Provide the [X, Y] coordinate of the cell's center where the given text is located.  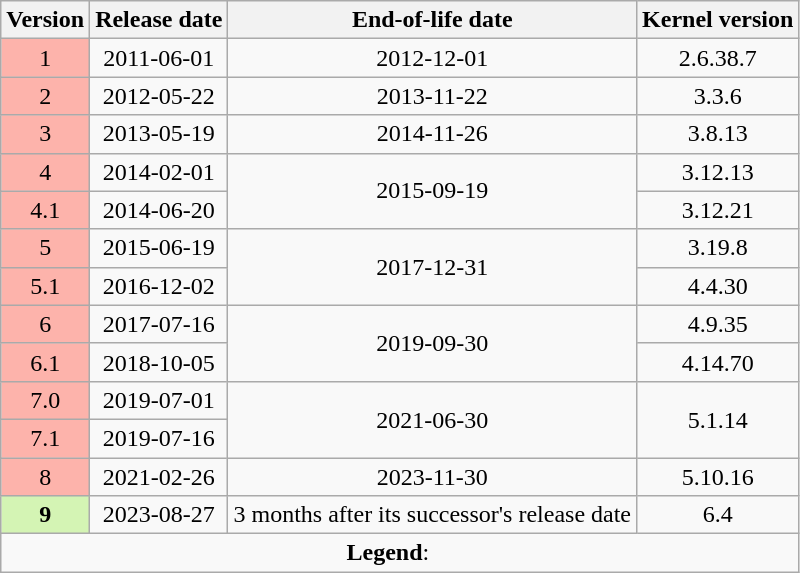
1 [46, 58]
2.6.38.7 [718, 58]
9 [46, 515]
2014-02-01 [159, 172]
8 [46, 477]
2019-09-30 [432, 343]
7.0 [46, 400]
5 [46, 248]
4.1 [46, 210]
5.1 [46, 286]
3 [46, 134]
2023-11-30 [432, 477]
2014-06-20 [159, 210]
7.1 [46, 438]
End-of-life date [432, 20]
6.1 [46, 362]
2015-09-19 [432, 191]
2014-11-26 [432, 134]
2013-11-22 [432, 96]
2019-07-01 [159, 400]
Legend: [400, 553]
4.9.35 [718, 324]
2017-12-31 [432, 267]
Release date [159, 20]
2012-12-01 [432, 58]
2015-06-19 [159, 248]
2021-02-26 [159, 477]
6 [46, 324]
2019-07-16 [159, 438]
2023-08-27 [159, 515]
2012-05-22 [159, 96]
4.14.70 [718, 362]
3 months after its successor's release date [432, 515]
4.4.30 [718, 286]
2016-12-02 [159, 286]
3.12.21 [718, 210]
3.3.6 [718, 96]
3.8.13 [718, 134]
2018-10-05 [159, 362]
3.19.8 [718, 248]
2011-06-01 [159, 58]
Kernel version [718, 20]
2021-06-30 [432, 419]
2017-07-16 [159, 324]
4 [46, 172]
3.12.13 [718, 172]
Version [46, 20]
5.10.16 [718, 477]
2 [46, 96]
5.1.14 [718, 419]
6.4 [718, 515]
2013-05-19 [159, 134]
